Return the [x, y] coordinate for the center point of the cell that contains the specified text.  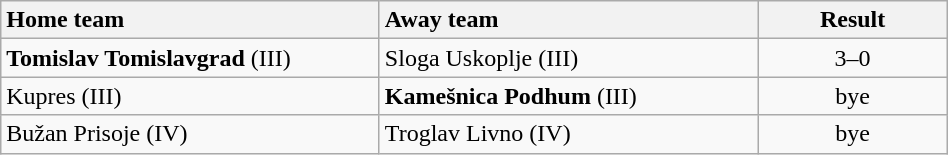
Home team [190, 20]
3–0 [852, 58]
Bužan Prisoje (IV) [190, 134]
Kamešnica Podhum (III) [568, 96]
Sloga Uskoplje (III) [568, 58]
Result [852, 20]
Kupres (III) [190, 96]
Troglav Livno (IV) [568, 134]
Away team [568, 20]
Tomislav Tomislavgrad (III) [190, 58]
